Extract the [X, Y] coordinate from the center of the cell holding the provided text.  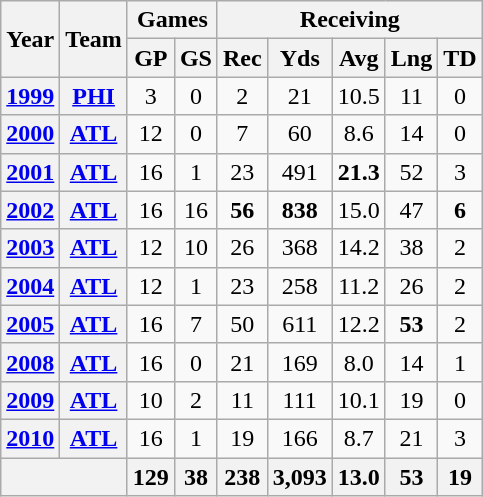
10.5 [358, 96]
2004 [30, 286]
368 [300, 248]
Lng [411, 58]
2005 [30, 324]
11.2 [358, 286]
611 [300, 324]
GP [150, 58]
60 [300, 134]
GS [196, 58]
15.0 [358, 210]
838 [300, 210]
Games [172, 20]
Team [94, 39]
238 [242, 477]
3,093 [300, 477]
12.2 [358, 324]
258 [300, 286]
2002 [30, 210]
47 [411, 210]
14.2 [358, 248]
2003 [30, 248]
169 [300, 362]
50 [242, 324]
Yds [300, 58]
21.3 [358, 172]
8.6 [358, 134]
Year [30, 39]
1999 [30, 96]
129 [150, 477]
2009 [30, 400]
8.0 [358, 362]
52 [411, 172]
8.7 [358, 438]
13.0 [358, 477]
491 [300, 172]
6 [460, 210]
166 [300, 438]
10.1 [358, 400]
2000 [30, 134]
TD [460, 58]
Rec [242, 58]
PHI [94, 96]
Receiving [350, 20]
2001 [30, 172]
56 [242, 210]
Avg [358, 58]
2010 [30, 438]
2008 [30, 362]
111 [300, 400]
